Find where the given text appears and provide that cell's center as (x, y) coordinate. 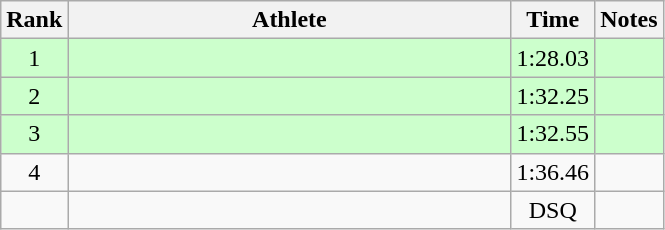
Notes (629, 20)
1:36.46 (553, 172)
Rank (34, 20)
1 (34, 58)
1:28.03 (553, 58)
Athlete (290, 20)
Time (553, 20)
3 (34, 134)
1:32.55 (553, 134)
DSQ (553, 210)
1:32.25 (553, 96)
4 (34, 172)
2 (34, 96)
